Determine the (x, y) coordinate at the center of the cell enclosing the given text.  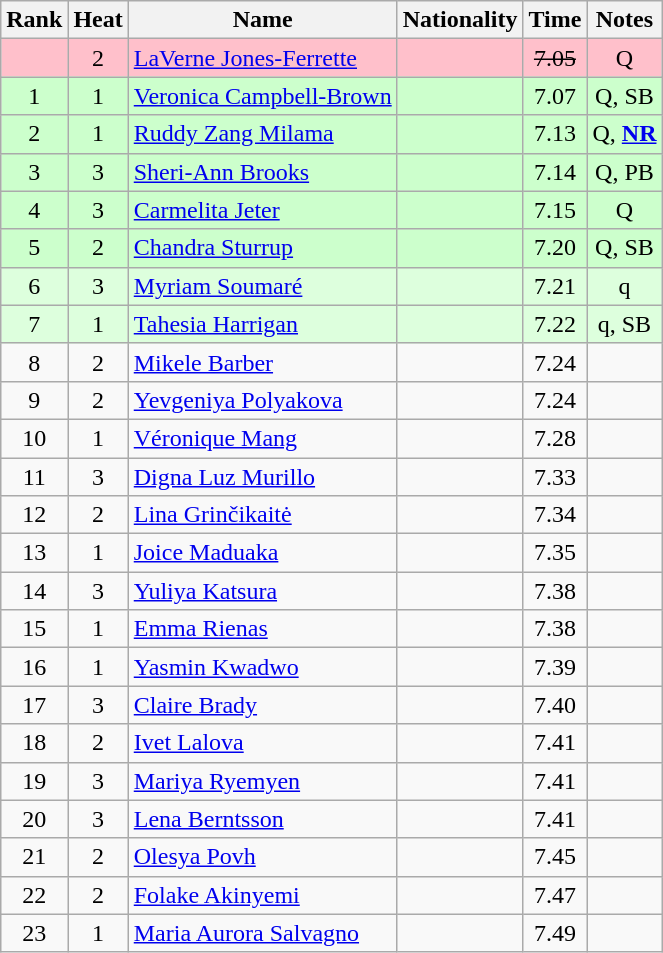
Mariya Ryemyen (262, 781)
Lina Grinčikaitė (262, 515)
q, SB (624, 324)
Véronique Mang (262, 438)
Notes (624, 20)
12 (34, 515)
LaVerne Jones-Ferrette (262, 58)
7 (34, 324)
22 (34, 895)
Myriam Soumaré (262, 286)
20 (34, 819)
Folake Akinyemi (262, 895)
Ivet Lalova (262, 743)
Maria Aurora Salvagno (262, 933)
Nationality (460, 20)
7.49 (555, 933)
Rank (34, 20)
Q, PB (624, 172)
21 (34, 857)
7.07 (555, 96)
13 (34, 553)
Claire Brady (262, 705)
Name (262, 20)
Digna Luz Murillo (262, 477)
15 (34, 629)
Veronica Campbell-Brown (262, 96)
18 (34, 743)
7.47 (555, 895)
Heat (98, 20)
Emma Rienas (262, 629)
7.13 (555, 134)
7.15 (555, 210)
Yevgeniya Polyakova (262, 400)
7.20 (555, 248)
Yuliya Katsura (262, 591)
7.14 (555, 172)
Ruddy Zang Milama (262, 134)
5 (34, 248)
Sheri-Ann Brooks (262, 172)
4 (34, 210)
7.28 (555, 438)
7.40 (555, 705)
Mikele Barber (262, 362)
Q, NR (624, 134)
23 (34, 933)
Time (555, 20)
16 (34, 667)
6 (34, 286)
Yasmin Kwadwo (262, 667)
7.45 (555, 857)
9 (34, 400)
14 (34, 591)
11 (34, 477)
7.21 (555, 286)
Carmelita Jeter (262, 210)
7.33 (555, 477)
19 (34, 781)
7.22 (555, 324)
17 (34, 705)
q (624, 286)
Tahesia Harrigan (262, 324)
7.34 (555, 515)
Joice Maduaka (262, 553)
8 (34, 362)
Chandra Sturrup (262, 248)
7.05 (555, 58)
Lena Berntsson (262, 819)
7.39 (555, 667)
10 (34, 438)
Olesya Povh (262, 857)
7.35 (555, 553)
